Pinpoint the cell where the given text exists, returning its [X, Y] midpoint coordinate. 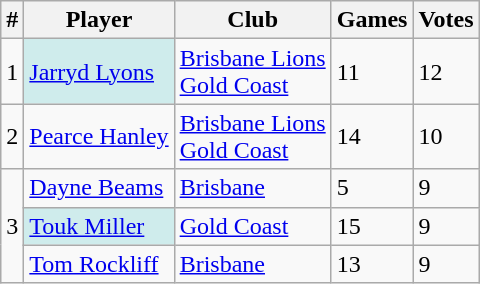
Gold Coast [252, 226]
Jarryd Lyons [99, 72]
Player [99, 20]
11 [372, 72]
Club [252, 20]
12 [446, 72]
Games [372, 20]
Dayne Beams [99, 188]
15 [372, 226]
Tom Rockliff [99, 264]
14 [372, 136]
10 [446, 136]
# [12, 20]
Pearce Hanley [99, 136]
1 [12, 72]
13 [372, 264]
Touk Miller [99, 226]
2 [12, 136]
Votes [446, 20]
3 [12, 226]
5 [372, 188]
